Find where the given text appears and provide that cell's center as [x, y] coordinate. 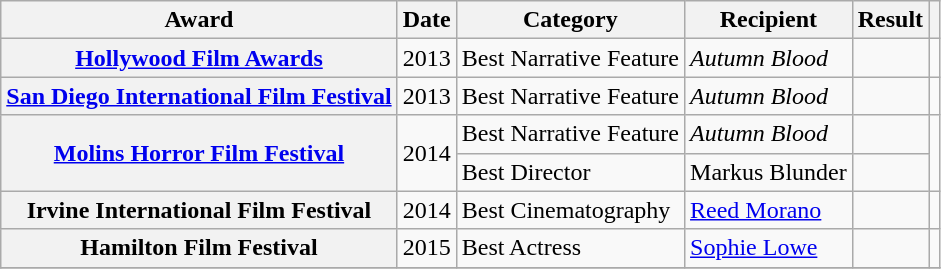
Sophie Lowe [769, 248]
Category [570, 20]
San Diego International Film Festival [199, 96]
Hamilton Film Festival [199, 248]
Best Actress [570, 248]
Result [890, 20]
Reed Morano [769, 210]
Award [199, 20]
Molins Horror Film Festival [199, 153]
Recipient [769, 20]
2015 [426, 248]
Date [426, 20]
Best Director [570, 172]
Hollywood Film Awards [199, 58]
Markus Blunder [769, 172]
Irvine International Film Festival [199, 210]
Best Cinematography [570, 210]
